Identify which cell holds the provided text, then report its [x, y] central coordinate. 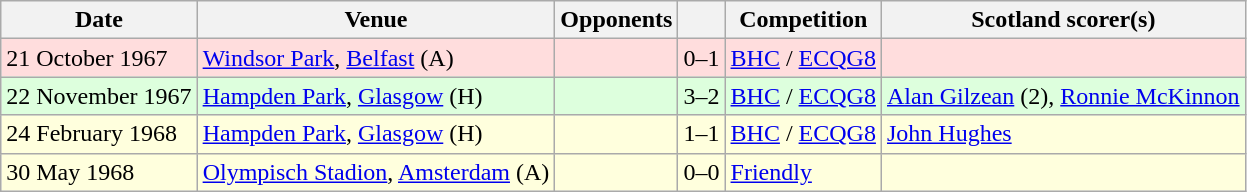
30 May 1968 [99, 172]
John Hughes [1063, 134]
1–1 [702, 134]
24 February 1968 [99, 134]
Venue [376, 20]
Friendly [803, 172]
Windsor Park, Belfast (A) [376, 58]
Scotland scorer(s) [1063, 20]
Opponents [616, 20]
3–2 [702, 96]
22 November 1967 [99, 96]
Olympisch Stadion, Amsterdam (A) [376, 172]
Date [99, 20]
21 October 1967 [99, 58]
0–1 [702, 58]
Alan Gilzean (2), Ronnie McKinnon [1063, 96]
Competition [803, 20]
0–0 [702, 172]
